Scan for the cell matching the given text and deliver its [x, y] coordinate at center. 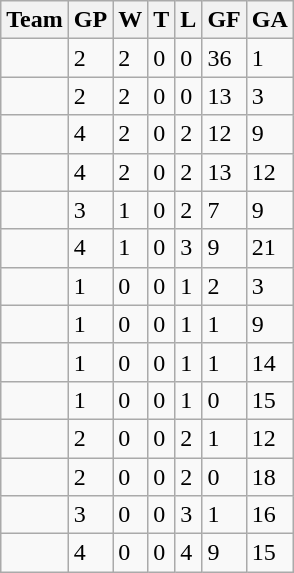
T [162, 20]
W [130, 20]
7 [224, 210]
GA [270, 20]
18 [270, 477]
16 [270, 515]
21 [270, 248]
14 [270, 362]
36 [224, 58]
GF [224, 20]
Team [35, 20]
GP [90, 20]
L [188, 20]
